Find where the given text appears and provide that cell's center as [x, y] coordinate. 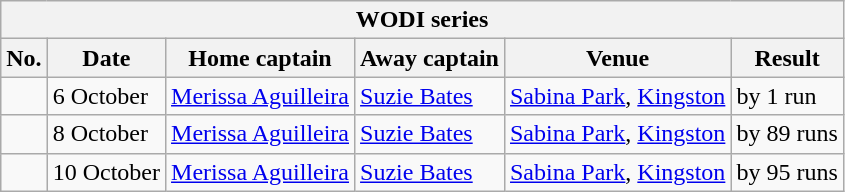
No. [24, 58]
by 95 runs [787, 172]
6 October [106, 96]
10 October [106, 172]
Date [106, 58]
Home captain [260, 58]
by 1 run [787, 96]
Result [787, 58]
by 89 runs [787, 134]
Venue [617, 58]
WODI series [422, 20]
Away captain [430, 58]
8 October [106, 134]
